From the cell containing the given text, extract its center point as (X, Y) coordinate. 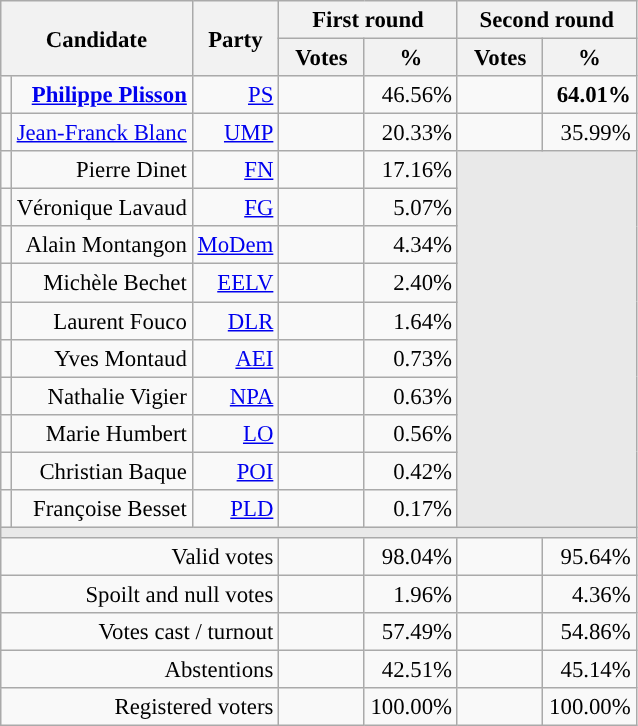
0.17% (410, 509)
NPA (236, 396)
64.01% (590, 95)
54.86% (590, 632)
0.42% (410, 471)
17.16% (410, 170)
Registered voters (140, 707)
0.63% (410, 396)
45.14% (590, 670)
5.07% (410, 208)
98.04% (410, 557)
Spoilt and null votes (140, 594)
Françoise Besset (102, 509)
Laurent Fouco (102, 321)
Candidate (96, 38)
PS (236, 95)
First round (368, 20)
Jean-Franck Blanc (102, 133)
FG (236, 208)
Michèle Bechet (102, 283)
35.99% (590, 133)
20.33% (410, 133)
MoDem (236, 245)
1.96% (410, 594)
Pierre Dinet (102, 170)
Valid votes (140, 557)
DLR (236, 321)
0.73% (410, 358)
PLD (236, 509)
1.64% (410, 321)
0.56% (410, 433)
2.40% (410, 283)
EELV (236, 283)
Second round (546, 20)
95.64% (590, 557)
LO (236, 433)
4.36% (590, 594)
Christian Baque (102, 471)
FN (236, 170)
Alain Montangon (102, 245)
42.51% (410, 670)
Votes cast / turnout (140, 632)
46.56% (410, 95)
POI (236, 471)
Party (236, 38)
Yves Montaud (102, 358)
Marie Humbert (102, 433)
UMP (236, 133)
Philippe Plisson (102, 95)
Véronique Lavaud (102, 208)
AEI (236, 358)
Nathalie Vigier (102, 396)
Abstentions (140, 670)
4.34% (410, 245)
57.49% (410, 632)
